Return (X, Y) of the center of cell containing provided text 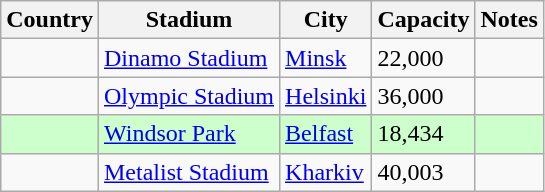
Helsinki (326, 96)
Metalist Stadium (188, 172)
22,000 (424, 58)
Belfast (326, 134)
Windsor Park (188, 134)
Capacity (424, 20)
40,003 (424, 172)
Notes (509, 20)
Minsk (326, 58)
Country (50, 20)
Stadium (188, 20)
36,000 (424, 96)
Kharkiv (326, 172)
18,434 (424, 134)
Dinamo Stadium (188, 58)
City (326, 20)
Olympic Stadium (188, 96)
